Capture the cell that displays the provided text and extract its (x, y) central coordinate. 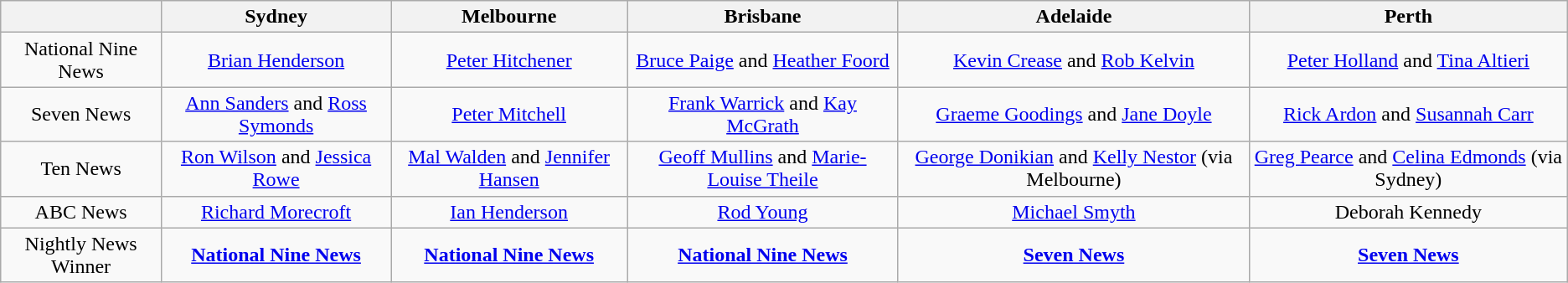
Geoff Mullins and Marie-Louise Theile (763, 169)
Perth (1408, 17)
Rod Young (763, 212)
Melbourne (509, 17)
Graeme Goodings and Jane Doyle (1074, 114)
Ron Wilson and Jessica Rowe (276, 169)
ABC News (81, 212)
Peter Hitchener (509, 60)
Deborah Kennedy (1408, 212)
Brisbane (763, 17)
Peter Mitchell (509, 114)
Nightly News Winner (81, 255)
Frank Warrick and Kay McGrath (763, 114)
Michael Smyth (1074, 212)
Ann Sanders and Ross Symonds (276, 114)
Greg Pearce and Celina Edmonds (via Sydney) (1408, 169)
Sydney (276, 17)
Mal Walden and Jennifer Hansen (509, 169)
Ten News (81, 169)
Brian Henderson (276, 60)
Peter Holland and Tina Altieri (1408, 60)
Adelaide (1074, 17)
George Donikian and Kelly Nestor (via Melbourne) (1074, 169)
Rick Ardon and Susannah Carr (1408, 114)
Ian Henderson (509, 212)
Bruce Paige and Heather Foord (763, 60)
Kevin Crease and Rob Kelvin (1074, 60)
Richard Morecroft (276, 212)
